Determine the (X, Y) coordinate at the center of the cell enclosing the given text.  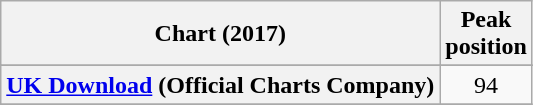
Chart (2017) (220, 34)
94 (486, 85)
Peakposition (486, 34)
UK Download (Official Charts Company) (220, 85)
